For the text-containing cell, return its midpoint in [X, Y] coordinate format. 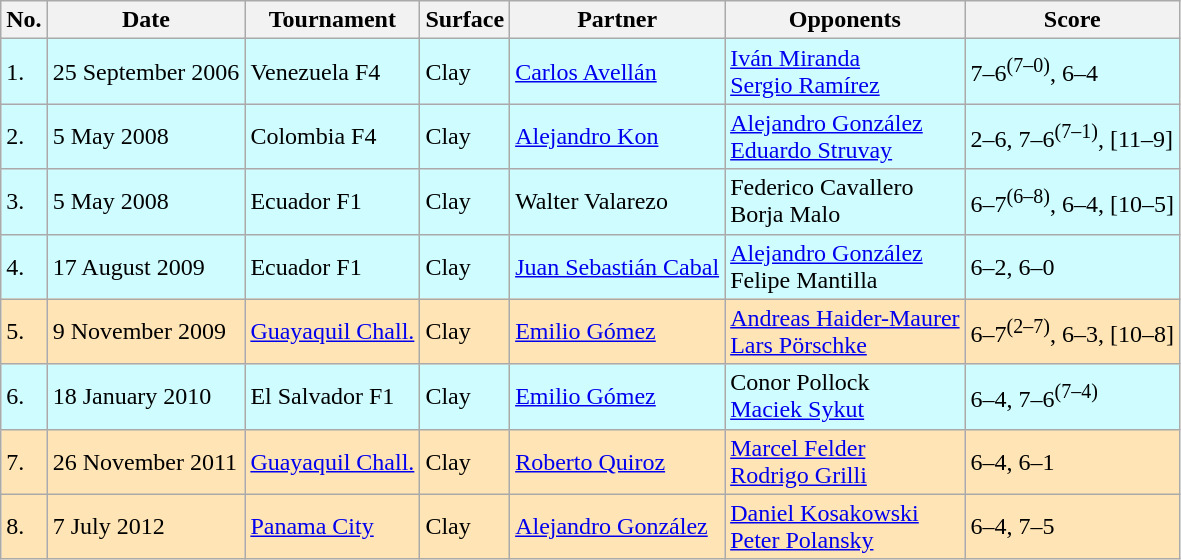
Daniel Kosakowski Peter Polansky [845, 526]
8. [24, 526]
Alejandro González [618, 526]
Venezuela F4 [332, 72]
2. [24, 136]
Marcel Felder Rodrigo Grilli [845, 462]
6–4, 6–1 [1072, 462]
No. [24, 20]
6–7(6–8), 6–4, [10–5] [1072, 202]
Juan Sebastián Cabal [618, 266]
26 November 2011 [146, 462]
7. [24, 462]
Partner [618, 20]
2–6, 7–6(7–1), [11–9] [1072, 136]
El Salvador F1 [332, 396]
1. [24, 72]
Tournament [332, 20]
Roberto Quiroz [618, 462]
Alejandro González Felipe Mantilla [845, 266]
7–6(7–0), 6–4 [1072, 72]
Carlos Avellán [618, 72]
Andreas Haider-Maurer Lars Pörschke [845, 332]
25 September 2006 [146, 72]
18 January 2010 [146, 396]
4. [24, 266]
Walter Valarezo [618, 202]
Colombia F4 [332, 136]
6–4, 7–6(7–4) [1072, 396]
6–7(2–7), 6–3, [10–8] [1072, 332]
Surface [465, 20]
Date [146, 20]
6–2, 6–0 [1072, 266]
5. [24, 332]
Panama City [332, 526]
Iván Miranda Sergio Ramírez [845, 72]
7 July 2012 [146, 526]
Alejandro Kon [618, 136]
Score [1072, 20]
Federico Cavallero Borja Malo [845, 202]
Alejandro González Eduardo Struvay [845, 136]
3. [24, 202]
Opponents [845, 20]
6–4, 7–5 [1072, 526]
6. [24, 396]
9 November 2009 [146, 332]
17 August 2009 [146, 266]
Conor Pollock Maciek Sykut [845, 396]
